Provide the [X, Y] coordinate of the cell's center where the given text is located.  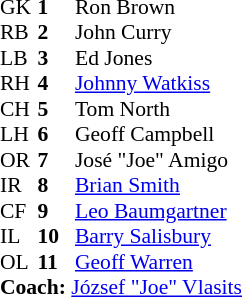
Johnny Watkiss [158, 83]
LB [19, 58]
3 [56, 58]
Barry Salisbury [158, 237]
Brian Smith [158, 185]
CF [19, 211]
RB [19, 33]
4 [56, 83]
IL [19, 237]
IR [19, 185]
Geoff Campbell [158, 135]
11 [56, 262]
John Curry [158, 33]
Tom North [158, 109]
Ed Jones [158, 58]
9 [56, 211]
10 [56, 237]
RH [19, 83]
7 [56, 160]
OL [19, 262]
6 [56, 135]
8 [56, 185]
Geoff Warren [158, 262]
5 [56, 109]
CH [19, 109]
2 [56, 33]
OR [19, 160]
José "Joe" Amigo [158, 160]
LH [19, 135]
Leo Baumgartner [158, 211]
